Output the [X, Y] coordinate of the center of the cell containing the given text.  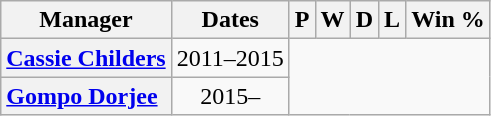
Cassie Childers [86, 58]
Dates [230, 20]
2011–2015 [230, 58]
L [392, 20]
W [332, 20]
Gompo Dorjee [86, 96]
Manager [86, 20]
2015– [230, 96]
D [364, 20]
P [302, 20]
Win % [448, 20]
